Output the (x, y) coordinate of the center of the cell containing the given text.  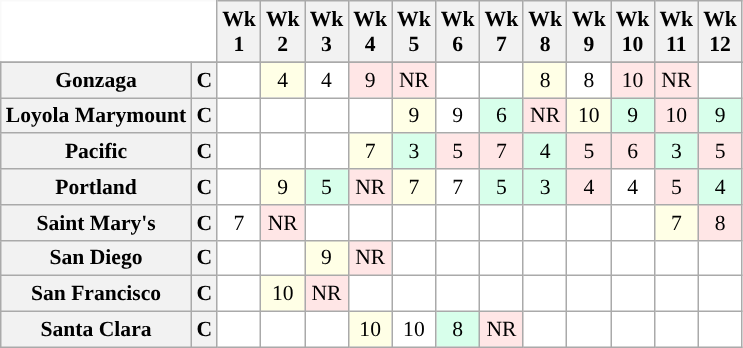
Pacific (96, 152)
Wk6 (458, 32)
Wk10 (633, 32)
Wk4 (370, 32)
Gonzaga (96, 80)
Wk7 (502, 32)
San Diego (96, 258)
Portland (96, 187)
Wk5 (414, 32)
Santa Clara (96, 330)
Loyola Marymount (96, 116)
Wk8 (545, 32)
Saint Mary's (96, 223)
Wk3 (327, 32)
San Francisco (96, 294)
Wk1 (239, 32)
Wk9 (589, 32)
Wk11 (676, 32)
Wk12 (720, 32)
Wk2 (283, 32)
